From the cell containing the given text, extract its center point as [X, Y] coordinate. 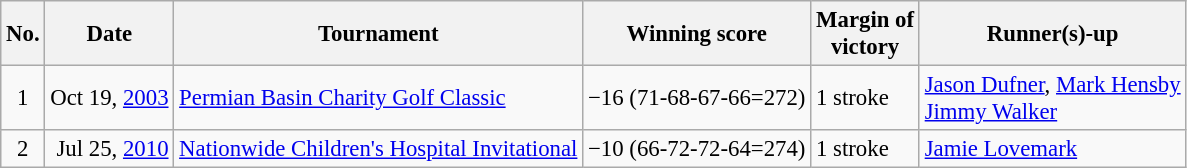
Jamie Lovemark [1052, 149]
Winning score [697, 34]
Runner(s)-up [1052, 34]
−16 (71-68-67-66=272) [697, 98]
−10 (66-72-72-64=274) [697, 149]
1 [23, 98]
Oct 19, 2003 [110, 98]
No. [23, 34]
2 [23, 149]
Jul 25, 2010 [110, 149]
Tournament [378, 34]
Jason Dufner, Mark Hensby Jimmy Walker [1052, 98]
Margin ofvictory [866, 34]
Nationwide Children's Hospital Invitational [378, 149]
Date [110, 34]
Permian Basin Charity Golf Classic [378, 98]
